Find where the given text appears and provide that cell's center as (X, Y) coordinate. 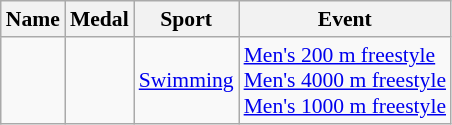
Medal (100, 19)
Swimming (186, 80)
Name (33, 19)
Men's 200 m freestyleMen's 4000 m freestyleMen's 1000 m freestyle (345, 80)
Event (345, 19)
Sport (186, 19)
